Capture the cell that displays the provided text and extract its [x, y] central coordinate. 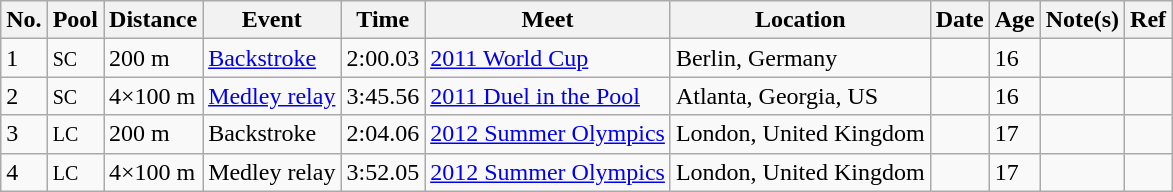
Time [383, 20]
Location [800, 20]
3:45.56 [383, 96]
2011 World Cup [548, 58]
Date [960, 20]
2011 Duel in the Pool [548, 96]
Atlanta, Georgia, US [800, 96]
No. [24, 20]
2:04.06 [383, 134]
Note(s) [1082, 20]
2 [24, 96]
3:52.05 [383, 172]
2:00.03 [383, 58]
Berlin, Germany [800, 58]
1 [24, 58]
Ref [1148, 20]
Pool [75, 20]
3 [24, 134]
Age [1014, 20]
4 [24, 172]
Event [272, 20]
Distance [154, 20]
Meet [548, 20]
